Find where the given text appears and provide that cell's center as [X, Y] coordinate. 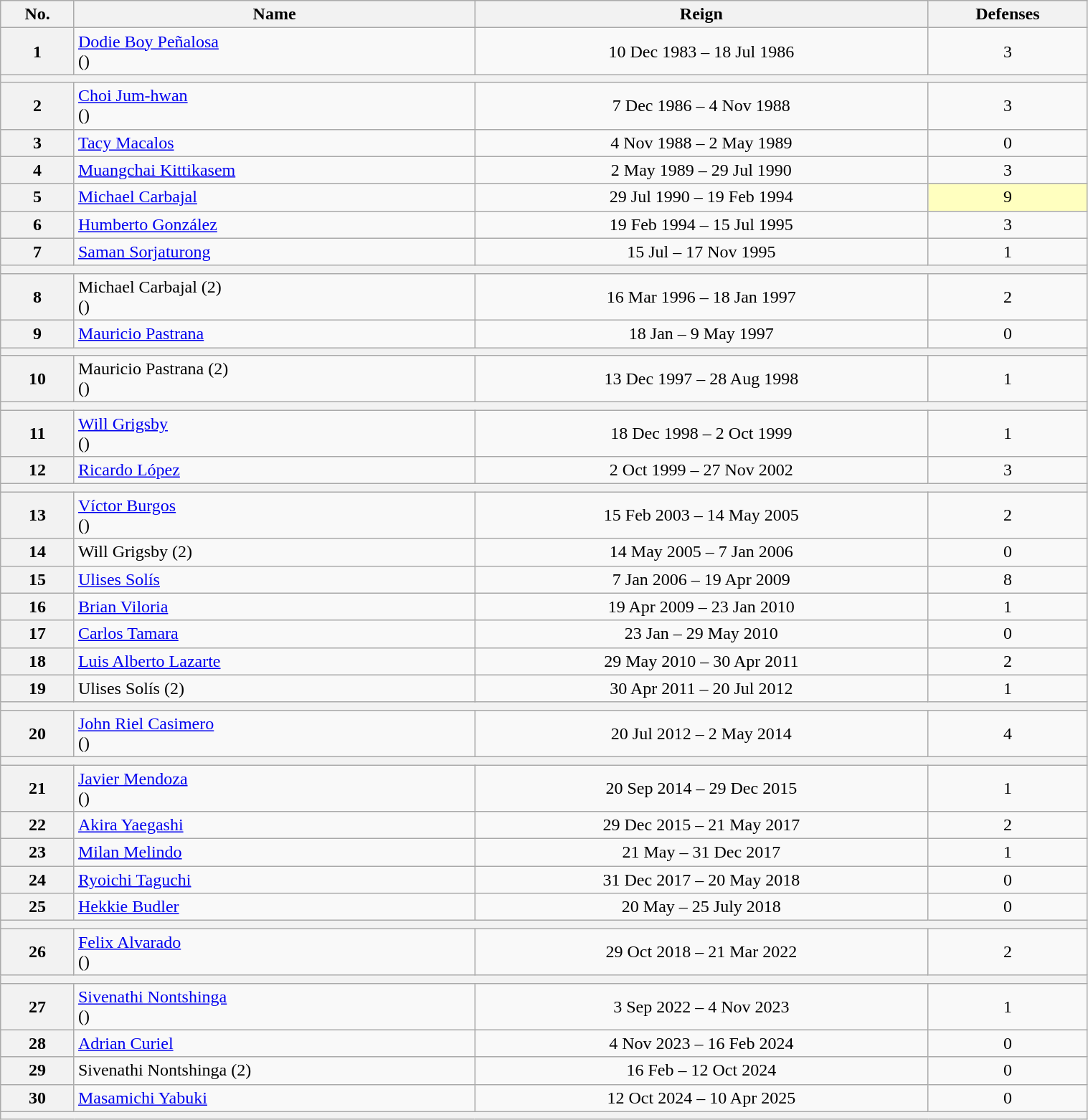
Defenses [1008, 14]
25 [37, 907]
26 [37, 952]
4 Nov 1988 – 2 May 1989 [701, 143]
17 [37, 634]
23 Jan – 29 May 2010 [701, 634]
14 May 2005 – 7 Jan 2006 [701, 552]
2 Oct 1999 – 27 Nov 2002 [701, 470]
18 Jan – 9 May 1997 [701, 333]
19 [37, 688]
6 [37, 224]
10 [37, 379]
13 [37, 515]
Adrian Curiel [274, 1043]
15 Jul – 17 Nov 1995 [701, 252]
No. [37, 14]
7 Dec 1986 – 4 Nov 1988 [701, 106]
16 Feb – 12 Oct 2024 [701, 1071]
29 Jul 1990 – 19 Feb 1994 [701, 197]
24 [37, 880]
23 [37, 853]
20 [37, 733]
19 Apr 2009 – 23 Jan 2010 [701, 607]
7 Jan 2006 – 19 Apr 2009 [701, 579]
Name [274, 14]
18 [37, 661]
7 [37, 252]
Reign [701, 14]
21 [37, 787]
Michael Carbajal (2)() [274, 297]
28 [37, 1043]
30 [37, 1098]
Ryoichi Taguchi [274, 880]
Mauricio Pastrana (2)() [274, 379]
22 [37, 825]
Víctor Burgos() [274, 515]
Humberto González [274, 224]
20 Jul 2012 – 2 May 2014 [701, 733]
John Riel Casimero() [274, 733]
29 Dec 2015 – 21 May 2017 [701, 825]
Ulises Solís [274, 579]
15 [37, 579]
Sivenathi Nontshinga() [274, 1007]
Choi Jum-hwan() [274, 106]
Brian Viloria [274, 607]
Milan Melindo [274, 853]
Akira Yaegashi [274, 825]
Luis Alberto Lazarte [274, 661]
Saman Sorjaturong [274, 252]
3 Sep 2022 – 4 Nov 2023 [701, 1007]
Mauricio Pastrana [274, 333]
16 Mar 1996 – 18 Jan 1997 [701, 297]
Muangchai Kittikasem [274, 170]
20 Sep 2014 – 29 Dec 2015 [701, 787]
Ricardo López [274, 470]
2 May 1989 – 29 Jul 1990 [701, 170]
27 [37, 1007]
Michael Carbajal [274, 197]
29 Oct 2018 – 21 Mar 2022 [701, 952]
Dodie Boy Peñalosa() [274, 52]
29 May 2010 – 30 Apr 2011 [701, 661]
Will Grigsby() [274, 433]
5 [37, 197]
15 Feb 2003 – 14 May 2005 [701, 515]
11 [37, 433]
Ulises Solís (2) [274, 688]
Carlos Tamara [274, 634]
18 Dec 1998 – 2 Oct 1999 [701, 433]
Tacy Macalos [274, 143]
Felix Alvarado() [274, 952]
Masamichi Yabuki [274, 1098]
31 Dec 2017 – 20 May 2018 [701, 880]
4 Nov 2023 – 16 Feb 2024 [701, 1043]
21 May – 31 Dec 2017 [701, 853]
10 Dec 1983 – 18 Jul 1986 [701, 52]
29 [37, 1071]
12 Oct 2024 – 10 Apr 2025 [701, 1098]
16 [37, 607]
13 Dec 1997 – 28 Aug 1998 [701, 379]
14 [37, 552]
19 Feb 1994 – 15 Jul 1995 [701, 224]
20 May – 25 July 2018 [701, 907]
Sivenathi Nontshinga (2) [274, 1071]
Hekkie Budler [274, 907]
30 Apr 2011 – 20 Jul 2012 [701, 688]
12 [37, 470]
Javier Mendoza() [274, 787]
Will Grigsby (2) [274, 552]
